Pinpoint the cell where the given text exists, returning its (X, Y) midpoint coordinate. 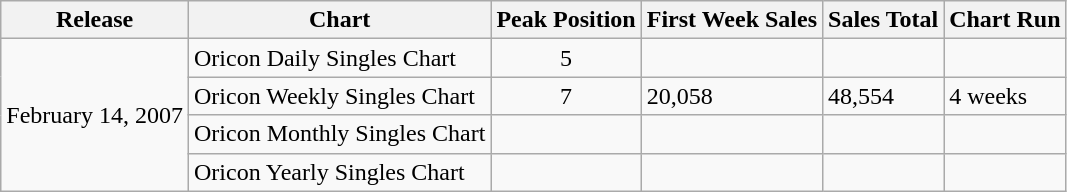
Oricon Monthly Singles Chart (339, 134)
February 14, 2007 (95, 115)
7 (566, 96)
Oricon Yearly Singles Chart (339, 172)
Release (95, 20)
Oricon Daily Singles Chart (339, 58)
Oricon Weekly Singles Chart (339, 96)
4 weeks (1005, 96)
Chart Run (1005, 20)
First Week Sales (732, 20)
Chart (339, 20)
20,058 (732, 96)
5 (566, 58)
48,554 (884, 96)
Peak Position (566, 20)
Sales Total (884, 20)
